From the cell containing the given text, extract its center point as (x, y) coordinate. 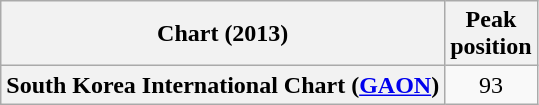
Chart (2013) (223, 34)
93 (491, 85)
South Korea International Chart (GAON) (223, 85)
Peak position (491, 34)
